Scan for the cell matching the given text and deliver its (X, Y) coordinate at center. 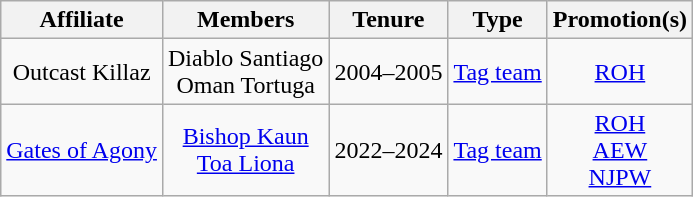
Outcast Killaz (82, 72)
Gates of Agony (82, 150)
2004–2005 (388, 72)
Members (245, 20)
ROHAEWNJPW (620, 150)
ROH (620, 72)
Tenure (388, 20)
Affiliate (82, 20)
Diablo SantiagoOman Tortuga (245, 72)
Bishop KaunToa Liona (245, 150)
Type (498, 20)
Promotion(s) (620, 20)
2022–2024 (388, 150)
